Detect which cell encompasses the target text, then output its (X, Y) center coordinate. 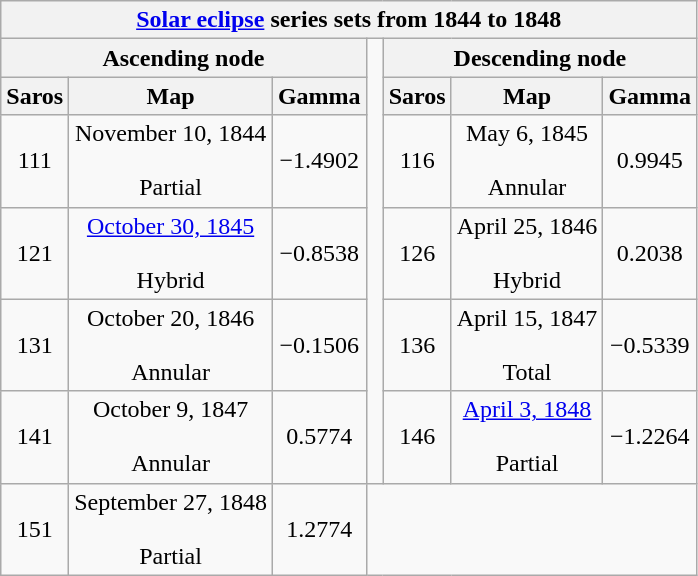
136 (417, 345)
April 25, 1846Hybrid (527, 253)
April 15, 1847Total (527, 345)
October 30, 1845Hybrid (171, 253)
−1.2264 (650, 437)
November 10, 1844Partial (171, 161)
Ascending node (184, 58)
October 9, 1847Annular (171, 437)
0.5774 (319, 437)
116 (417, 161)
141 (35, 437)
Solar eclipse series sets from 1844 to 1848 (349, 20)
October 20, 1846Annular (171, 345)
−1.4902 (319, 161)
−0.5339 (650, 345)
126 (417, 253)
September 27, 1848Partial (171, 529)
May 6, 1845Annular (527, 161)
1.2774 (319, 529)
−0.8538 (319, 253)
111 (35, 161)
Descending node (540, 58)
−0.1506 (319, 345)
121 (35, 253)
0.9945 (650, 161)
131 (35, 345)
April 3, 1848Partial (527, 437)
146 (417, 437)
0.2038 (650, 253)
151 (35, 529)
